Identify which cell holds the provided text, then report its [x, y] central coordinate. 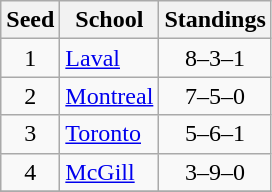
3–9–0 [215, 172]
5–6–1 [215, 134]
4 [30, 172]
Montreal [110, 96]
McGill [110, 172]
School [110, 20]
2 [30, 96]
1 [30, 58]
Standings [215, 20]
8–3–1 [215, 58]
Seed [30, 20]
7–5–0 [215, 96]
Toronto [110, 134]
3 [30, 134]
Laval [110, 58]
